Identify which cell holds the provided text, then report its [X, Y] central coordinate. 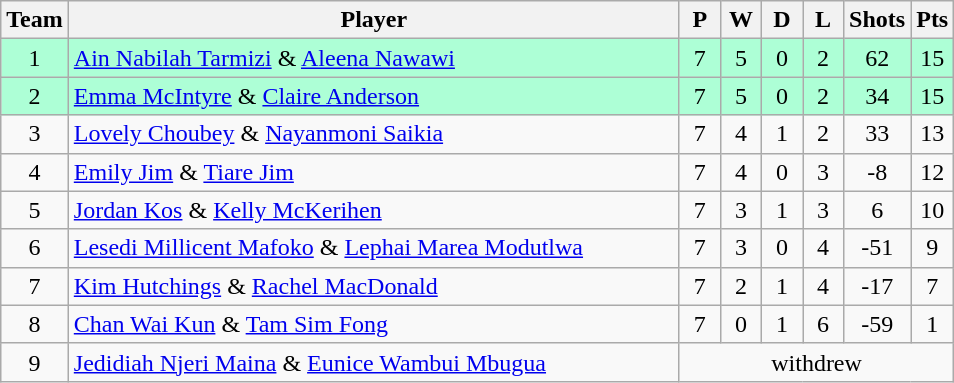
Shots [878, 20]
12 [932, 172]
-17 [878, 286]
34 [878, 96]
Kim Hutchings & Rachel MacDonald [374, 286]
Player [374, 20]
33 [878, 134]
-8 [878, 172]
Lovely Choubey & Nayanmoni Saikia [374, 134]
P [700, 20]
62 [878, 58]
8 [35, 324]
Lesedi Millicent Mafoko & Lephai Marea Modutlwa [374, 248]
Team [35, 20]
Jordan Kos & Kelly McKerihen [374, 210]
Ain Nabilah Tarmizi & Aleena Nawawi [374, 58]
-59 [878, 324]
-51 [878, 248]
10 [932, 210]
13 [932, 134]
Emily Jim & Tiare Jim [374, 172]
L [824, 20]
W [740, 20]
Emma McIntyre & Claire Anderson [374, 96]
Chan Wai Kun & Tam Sim Fong [374, 324]
Pts [932, 20]
Jedidiah Njeri Maina & Eunice Wambui Mbugua [374, 362]
D [782, 20]
withdrew [816, 362]
